Capture the cell that displays the provided text and extract its (X, Y) central coordinate. 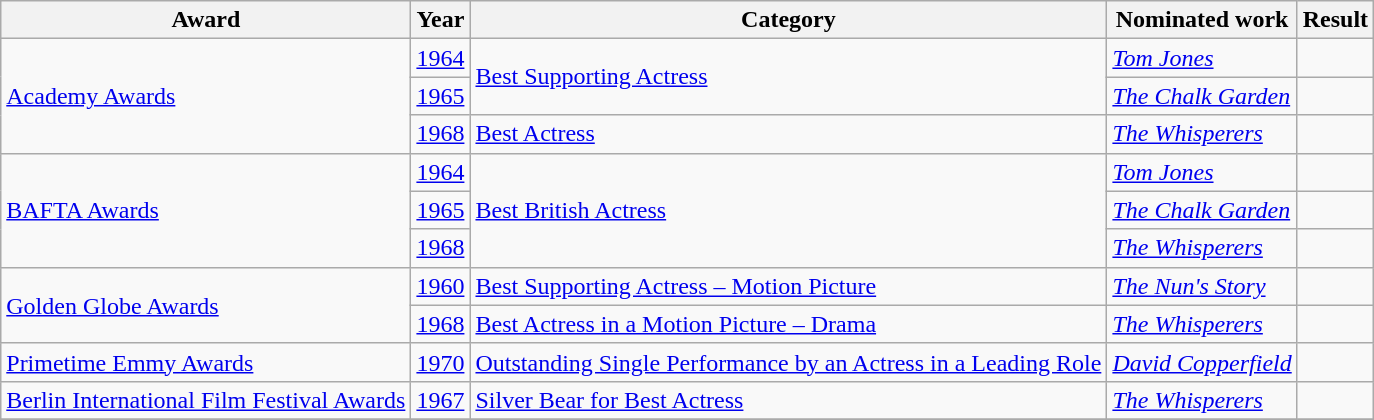
Primetime Emmy Awards (206, 362)
Year (440, 20)
David Copperfield (1202, 362)
Category (788, 20)
1970 (440, 362)
Golden Globe Awards (206, 305)
Nominated work (1202, 20)
Outstanding Single Performance by an Actress in a Leading Role (788, 362)
Academy Awards (206, 96)
1967 (440, 400)
Silver Bear for Best Actress (788, 400)
The Nun's Story (1202, 286)
Best British Actress (788, 210)
1960 (440, 286)
Award (206, 20)
Result (1335, 20)
Best Actress in a Motion Picture – Drama (788, 324)
BAFTA Awards (206, 210)
Best Supporting Actress – Motion Picture (788, 286)
Berlin International Film Festival Awards (206, 400)
Best Actress (788, 134)
Best Supporting Actress (788, 77)
